Capture the cell that displays the provided text and extract its (x, y) central coordinate. 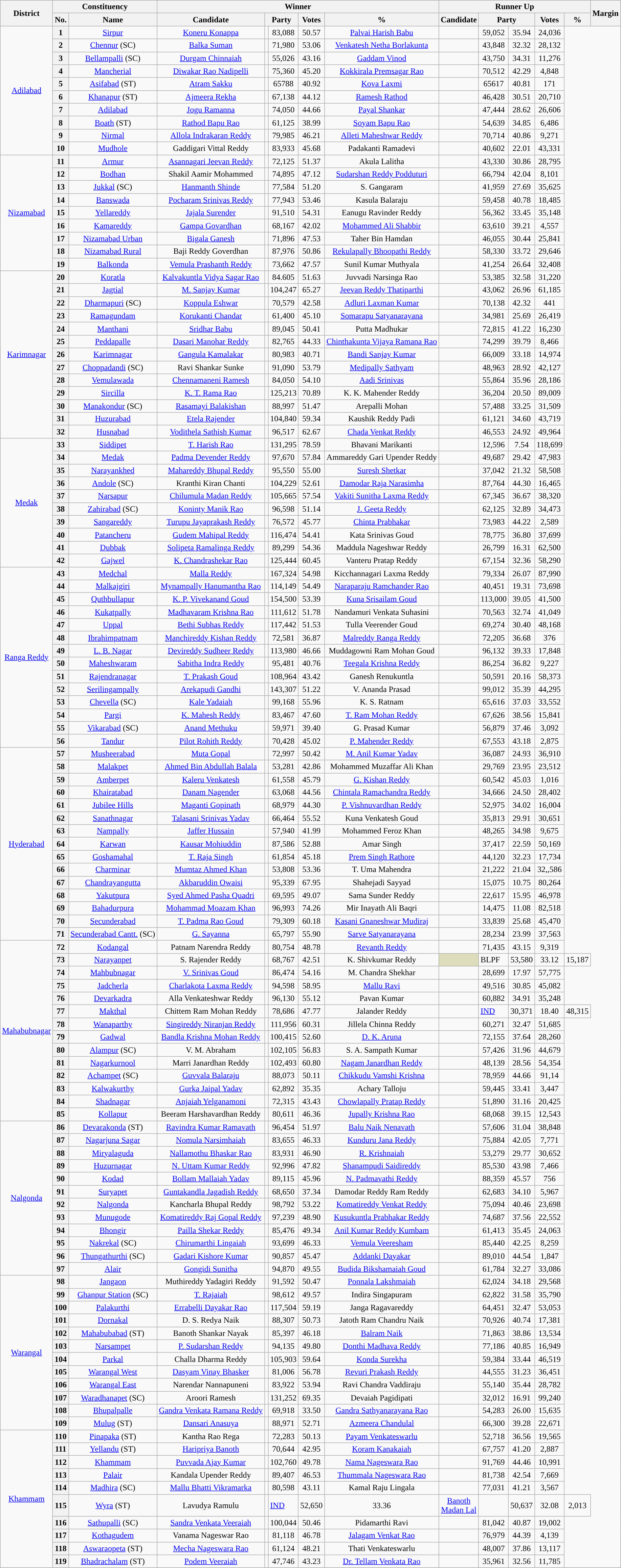
2,875 (550, 741)
Name (113, 20)
28,402 (550, 792)
69,595 (284, 895)
89,010 (493, 1256)
29.77 (522, 1153)
34 (61, 457)
32 (61, 432)
2,887 (550, 1449)
Medchal (113, 574)
Thummala Nageswara Rao (382, 1475)
Guntakandla Jagadish Reddy (211, 1191)
30,652 (550, 1153)
57 (61, 754)
55,864 (493, 380)
48.90 (311, 1217)
Vodithela Sathish Kumar (211, 432)
41.22 (522, 329)
Anil Kumar Reddy Kumbam (382, 1230)
Syed Ahmed Pasha Quadri (211, 895)
Nakrekal (SC) (113, 1243)
Mohammed Ali Shabbir (382, 226)
Kothagudem (113, 1536)
Ganesh Renukuntla (382, 676)
7 (61, 110)
171 (550, 84)
Peddapalle (113, 341)
79,985 (284, 135)
Pidamarthi Ravi (382, 1523)
Mumtaz Ahmed Khan (211, 870)
38.99 (311, 122)
27.69 (522, 187)
Mahabubabad (ST) (113, 1333)
Kausar Mohiuddin (211, 844)
66,300 (493, 1424)
55.96 (311, 702)
57,488 (493, 406)
42.05 (522, 1140)
75,360 (284, 71)
21 (61, 290)
42.86 (311, 766)
Padakanti Ramadevi (382, 148)
26.96 (522, 290)
Kaleru Venkatesh (211, 779)
Devireddy Sudheer Reddy (211, 651)
Choppadandi (SC) (113, 367)
7,466 (550, 1166)
81,118 (284, 1536)
58 (61, 766)
53.36 (311, 870)
73,698 (550, 586)
49.07 (311, 895)
57.54 (311, 496)
76,979 (493, 1536)
105 (61, 1372)
Prem Singh Rathore (382, 857)
V. Ananda Prasad (382, 689)
58,508 (550, 470)
37,417 (493, 844)
91,769 (493, 1462)
Korukanti Chandar (211, 316)
Huzurabad (113, 419)
69,274 (493, 625)
111,956 (284, 1024)
Gaddam Vinod (382, 58)
71,435 (493, 947)
G. Kishan Reddy (382, 779)
8,101 (550, 174)
Bodhan (113, 174)
98,612 (284, 1295)
74,895 (284, 174)
68,650 (284, 1191)
56.83 (311, 1050)
25 (61, 341)
56.78 (311, 1372)
Teegala Krishna Reddy (382, 664)
52.60 (311, 1037)
Jadcherla (113, 986)
41.21 (522, 1488)
Kale Yadaiah (211, 702)
31,220 (550, 277)
Payal Shankar (382, 110)
5,967 (550, 1191)
Gaddigari Vittal Reddy (211, 148)
Chittem Ram Mohan Reddy (211, 1011)
66 (61, 870)
70,926 (493, 1320)
34.91 (522, 999)
441 (550, 303)
45.03 (522, 779)
48,963 (493, 367)
62.67 (311, 432)
Gurka Jaipal Yadav (211, 1089)
29.91 (522, 818)
32.89 (522, 509)
Jupally Krishna Rao (382, 1114)
Ghanpur Station (SC) (113, 1295)
81,042 (493, 1523)
35.39 (522, 689)
1,847 (550, 1256)
78.59 (311, 445)
111 (61, 1449)
Chennamaneni Ramesh (211, 380)
32.23 (522, 857)
Mohammad Moazam Khan (211, 908)
4,139 (550, 1536)
Warangal (26, 1353)
Revanth Reddy (382, 947)
D. S. Redya Naik (211, 1320)
71,863 (493, 1333)
82 (61, 1076)
Thati Venkateswarlu (382, 1548)
28,795 (550, 161)
74,299 (493, 341)
S. Rajender Reddy (211, 960)
36,451 (550, 1372)
1 (61, 32)
61,400 (284, 316)
Achary Talloju (382, 1089)
28,186 (550, 380)
8 (61, 122)
Malkajgiri (113, 586)
65 (61, 857)
M. Chandra Shekhar (382, 972)
96,517 (284, 432)
102,493 (284, 1063)
22.01 (522, 148)
Sunil Kumar Muthyala (382, 264)
118,699 (550, 445)
35.44 (522, 1385)
Vanama Nageswar Rao (211, 1536)
Mahabubnagar (26, 1031)
7.54 (522, 445)
52.88 (311, 844)
Alampur (SC) (113, 1050)
9 (61, 135)
39.05 (522, 599)
103 (61, 1346)
Warangal West (113, 1372)
Adluri Laxman Kumar (382, 303)
Donthi Madhava Reddy (382, 1346)
47,746 (284, 1561)
43.18 (522, 741)
32.74 (522, 612)
87,586 (284, 844)
67,626 (493, 715)
65788 (284, 84)
53,580 (522, 960)
88,359 (493, 1179)
54.41 (311, 535)
Errabelli Dayakar Rao (211, 1307)
Khairatabad (113, 792)
106 (61, 1385)
Mahbubnagar (113, 972)
45.10 (311, 316)
71 (61, 934)
51.97 (311, 1127)
Dharmapuri (SC) (113, 303)
46 (61, 612)
Devarakonda (ST) (113, 1127)
26.07 (522, 574)
Malla Reddy (211, 574)
72,315 (284, 1101)
34.10 (522, 1191)
31.23 (522, 1372)
Kodad (113, 1179)
105,903 (284, 1359)
69.35 (311, 1398)
Nizamabad Rural (113, 251)
20 (61, 277)
57,606 (493, 1127)
32.36 (522, 560)
Aadi Srinivas (382, 380)
85,530 (493, 1166)
114,149 (284, 586)
Medipally Sathyam (382, 367)
Nandamuri Venkata Suhasini (382, 612)
83,088 (284, 32)
38,320 (550, 496)
99 (61, 1295)
Devarkadra (113, 999)
61,854 (284, 857)
Shahejadi Sayyad (382, 882)
167,324 (284, 574)
67 (61, 882)
Suryapet (113, 1191)
40.74 (522, 1320)
Indira Singapuram (382, 1295)
29,769 (493, 766)
Padma Devender Reddy (211, 457)
68,167 (284, 226)
Nomula Narsimhaiah (211, 1140)
118 (61, 1548)
Malreddy Ranga Reddy (382, 638)
70.89 (311, 393)
28.56 (522, 1063)
20,710 (550, 97)
51.20 (311, 187)
16 (61, 226)
107 (61, 1398)
59,384 (493, 1359)
Kicchannagari Laxma Reddy (382, 574)
70,428 (284, 741)
Kalwakurthy (113, 1089)
44.39 (522, 1536)
61,124 (284, 1548)
Alleti Maheshwar Reddy (382, 135)
Dubbak (113, 547)
70 (61, 921)
112 (61, 1462)
Huzurnagar (113, 1166)
47.82 (311, 1166)
Bhavani Marikanti (382, 445)
Constituency (105, 7)
Nirmal (113, 135)
31.16 (522, 1101)
No. (61, 20)
Sircilla (113, 393)
60,271 (493, 1024)
25,841 (550, 239)
42.58 (311, 303)
Soyam Bapu Rao (382, 122)
101 (61, 1320)
55,140 (493, 1385)
77,186 (493, 1346)
67.95 (311, 882)
1,016 (550, 779)
58.95 (311, 986)
44 (61, 586)
17,381 (550, 1320)
59,458 (493, 200)
51.22 (311, 689)
46.18 (311, 1333)
Bethi Subhas Reddy (211, 625)
Pilot Rohith Reddy (211, 741)
Munugode (113, 1217)
43,330 (493, 161)
47.77 (311, 1011)
28,699 (493, 972)
Bhadrachalam (ST) (113, 1561)
23,512 (550, 766)
32,,586 (550, 870)
45.20 (311, 71)
33,839 (493, 921)
35 (61, 470)
58,330 (493, 251)
Revuri Prakash Reddy (382, 1372)
70,512 (493, 71)
T. Ram Mohan Reddy (382, 715)
91,090 (284, 367)
Rajendranagar (113, 676)
41.20 (522, 1449)
47.60 (311, 715)
57,426 (493, 1050)
102,760 (284, 1462)
56,362 (493, 213)
60.31 (311, 1024)
Runner Up (515, 7)
Kollapur (113, 1114)
10 (61, 148)
33.50 (311, 1411)
72,815 (493, 329)
36 (61, 483)
Miryalaguda (113, 1153)
78 (61, 1024)
Rekulapally Bhoopathi Reddy (382, 251)
Manchireddy Kishan Reddy (211, 638)
96,132 (493, 651)
Jubilee Hills (113, 805)
68 (61, 895)
Nizamabad (26, 213)
Haripriya Banoth (211, 1449)
43,062 (493, 290)
R. Krishnaiah (382, 1153)
38.86 (522, 1333)
53.94 (311, 1385)
87,976 (284, 251)
50,591 (493, 676)
44,295 (550, 689)
Jajala Surender (211, 213)
43,750 (493, 58)
46.36 (311, 1114)
80,611 (284, 1114)
Malakpet (113, 766)
53.46 (311, 200)
26.00 (522, 1411)
Secunderabad Cantt. (SC) (113, 934)
54,354 (550, 1063)
60,882 (493, 999)
97 (61, 1269)
Janga Ragavareddy (382, 1307)
34.18 (522, 1282)
Mohammed Muzaffar Ali Khan (382, 766)
49,516 (493, 986)
53,279 (493, 1153)
61,185 (550, 290)
99,240 (550, 1398)
45,082 (550, 986)
Mulug (ST) (113, 1424)
21,222 (493, 870)
74 (61, 972)
49,964 (550, 432)
41,049 (550, 612)
Durgam Chinnaiah (211, 58)
Koratla (113, 277)
Chada Venkat Reddy (382, 432)
40.81 (522, 84)
Ramagundam (113, 316)
4,848 (550, 71)
Kusukuntla Prabhakar Reddy (382, 1217)
96 (61, 1256)
28,132 (550, 45)
77 (61, 1011)
Hyderabad (26, 844)
49,687 (493, 457)
33.44 (522, 1359)
32.08 (550, 1505)
21.04 (522, 870)
15.95 (522, 895)
P. Sudarshan Reddy (211, 1346)
60.18 (311, 921)
53 (61, 702)
80,598 (284, 1488)
45.79 (311, 779)
Bollam Mallaiah Yadav (211, 1179)
Alair (113, 1269)
24,036 (550, 32)
49.80 (311, 1346)
Dr. Tellam Venkata Rao (382, 1561)
104,840 (284, 419)
61 (61, 805)
Kata Srinivas Goud (382, 535)
11,785 (550, 1561)
26.64 (522, 264)
Kamareddy (113, 226)
27 (61, 367)
Yakutpura (113, 895)
34.60 (522, 419)
Sarve Satyanarayana (382, 934)
Koninty Manik Rao (211, 509)
Aroori Ramesh (211, 1398)
53.06 (311, 45)
Pinapaka (ST) (113, 1436)
V. Srinivas Goud (211, 972)
12,543 (550, 1114)
47.57 (311, 264)
Balram Naik (382, 1333)
35,625 (550, 187)
37.86 (522, 1548)
96,993 (284, 908)
16,230 (550, 329)
9,319 (550, 947)
Chandrayangutta (113, 882)
72,581 (284, 638)
Balkonda (113, 264)
81 (61, 1063)
34,981 (493, 316)
Bandla Krishna Mohan Reddy (211, 1037)
37,042 (493, 470)
89,045 (284, 329)
Sanathnagar (113, 818)
47 (61, 625)
52,650 (311, 1505)
6 (61, 97)
Jangaon (113, 1282)
3 (61, 58)
40.92 (311, 84)
96,454 (284, 1127)
119 (61, 1561)
74.26 (311, 908)
17,734 (550, 857)
116,474 (284, 535)
Muddagowni Ram Mohan Goud (382, 651)
78,959 (493, 1076)
91 (61, 1191)
Kunduru Jana Reddy (382, 1140)
46.78 (311, 1536)
Wanaparthy (113, 1024)
Nizamabad Urban (113, 239)
Kasula Balaraju (382, 200)
Putta Madhukar (382, 329)
53,281 (284, 766)
30.86 (522, 161)
34,666 (493, 792)
Waradhanapet (SC) (113, 1398)
55,026 (284, 58)
Ahmed Bin Abdullah Balala (211, 766)
50.41 (311, 329)
19.31 (522, 586)
51.37 (311, 161)
T. Padma Rao Goud (211, 921)
62,892 (284, 1089)
154,500 (284, 599)
Bellampalli (SC) (113, 58)
Banoth Madan Lal (459, 1505)
48.21 (311, 1548)
Alla Venkateshwar Reddy (211, 999)
Yellandu (ST) (113, 1449)
45,470 (550, 921)
52,718 (493, 1436)
17,848 (550, 651)
62,683 (493, 1191)
28,234 (493, 934)
76,572 (284, 522)
23,698 (550, 1205)
Akbaruddin Owaisi (211, 882)
Azmeera Chandulal (382, 1424)
54.10 (311, 380)
Vanteru Pratap Reddy (382, 560)
85,476 (284, 1230)
Narayanpet (113, 960)
51,685 (550, 1024)
93 (61, 1217)
Ponnala Lakshmaiah (382, 1282)
22,552 (550, 1217)
K. P. Vivekanand Goud (211, 599)
53.39 (311, 599)
88,971 (284, 1424)
D. K. Aruna (382, 1037)
84,050 (284, 380)
94,870 (284, 1269)
Chevella (SC) (113, 702)
28 (61, 380)
67,138 (284, 97)
50,169 (550, 844)
Narayankhed (113, 470)
V. M. Abraham (211, 1050)
33.18 (522, 354)
46,055 (493, 239)
42.32 (522, 303)
117,504 (284, 1307)
79,309 (284, 921)
Jillela Chinna Reddy (382, 1024)
Allola Indrakaran Reddy (211, 135)
Mynampally Hanumantha Rao (211, 586)
33,552 (550, 702)
37.03 (522, 702)
90,857 (284, 1256)
Jalander Reddy (382, 1011)
44,555 (493, 1372)
100,415 (284, 1037)
40.78 (522, 200)
Dasyam Vinay Bhasker (211, 1372)
94,598 (284, 986)
Sridhar Babu (211, 329)
52.61 (311, 483)
68,767 (284, 960)
18.40 (550, 1011)
88,307 (284, 1320)
16,465 (550, 483)
53,385 (493, 277)
19 (61, 264)
Guvvala Balaraju (211, 1076)
110 (61, 1436)
96,130 (284, 999)
78,775 (493, 535)
67,154 (493, 560)
36.56 (522, 1436)
55.00 (311, 470)
37.64 (522, 1037)
59 (61, 779)
35.45 (522, 1230)
25.69 (522, 316)
77,031 (493, 1488)
Akula Lalitha (382, 161)
92 (61, 1205)
131,252 (284, 1398)
3,567 (550, 1488)
9,227 (550, 664)
376 (550, 638)
Arepalli Mohan (382, 406)
T. Uma Mahendra (382, 870)
89 (61, 1166)
68,979 (284, 805)
Patancheru (113, 535)
105,665 (284, 496)
Vemula Veeresham (382, 1243)
83 (61, 1089)
Siddipet (113, 445)
Danam Nagender (211, 792)
61,413 (493, 1230)
22 (61, 303)
66,009 (493, 354)
66,464 (284, 818)
Sathupalli (SC) (113, 1523)
Kuna Srisailam Goud (382, 599)
Addanki Dayakar (382, 1256)
41,254 (493, 264)
Palair (113, 1475)
43.43 (311, 1101)
77,584 (284, 187)
60.45 (311, 560)
30.85 (522, 986)
43,848 (493, 45)
Yellareddy (113, 213)
N. Uttam Kumar Reddy (211, 1166)
44.46 (522, 1462)
Vikarabad (SC) (113, 728)
Mecha Nageswara Rao (211, 1548)
37.34 (311, 1191)
28,782 (550, 1385)
102 (61, 1333)
55.52 (311, 818)
48,007 (493, 1548)
44,120 (493, 857)
63,610 (493, 226)
36.82 (522, 664)
Dansari Anasuya (211, 1424)
11.08 (522, 908)
23 (61, 316)
Vemulawada (113, 380)
82,765 (284, 341)
80,983 (284, 354)
54 (61, 715)
32.27 (522, 1269)
90 (61, 1179)
50.46 (311, 1523)
125,444 (284, 560)
Armur (113, 161)
42.02 (311, 226)
104,229 (284, 483)
125,213 (284, 393)
45.47 (311, 1256)
Somarapu Satyanarayana (382, 316)
86,254 (493, 664)
97,670 (284, 457)
44.54 (522, 1256)
Muthireddy Yadagiri Reddy (211, 1282)
36.67 (522, 496)
104,247 (284, 290)
72,155 (493, 1037)
Tandur (113, 741)
48 (61, 638)
Chintala Ramachandra Reddy (382, 792)
14,974 (550, 354)
84.605 (284, 277)
36,087 (493, 754)
Tulla Veerender Goud (382, 625)
Gadwal (113, 1037)
39.28 (522, 1424)
61,125 (284, 122)
31.04 (522, 1127)
40,602 (493, 148)
14,475 (493, 908)
Solipeta Ramalinga Reddy (211, 547)
43,719 (550, 419)
23.95 (522, 766)
S. Gangaram (382, 187)
73 (61, 960)
31,509 (550, 406)
Gudem Mahipal Reddy (211, 535)
BLPF (493, 960)
Sama Sunder Reddy (382, 895)
Puvvada Ajay Kumar (211, 1462)
111,612 (284, 612)
50.13 (311, 1436)
59.34 (311, 419)
T. Rajaiah (211, 1295)
57.84 (311, 457)
Madhira (SC) (113, 1488)
81,006 (284, 1372)
51.78 (311, 612)
116 (61, 1523)
24,063 (550, 1230)
47,444 (493, 110)
102,105 (284, 1050)
Venkatesh Netha Borlakunta (382, 45)
88,073 (284, 1076)
9,271 (550, 135)
11 (61, 161)
42.95 (311, 1449)
30 (61, 406)
Gandra Venkata Ramana Reddy (211, 1411)
Boath (ST) (113, 122)
91,510 (284, 213)
29,568 (550, 1282)
35.96 (522, 380)
Goshamahal (113, 857)
51.14 (311, 509)
51.63 (311, 277)
K. S. Ratnam (382, 702)
Makthal (113, 1011)
32,408 (550, 264)
68,068 (493, 1114)
23.99 (522, 934)
40,451 (493, 586)
2,013 (577, 1505)
54.16 (311, 972)
Mohammed Feroz Khan (382, 831)
52,975 (493, 805)
36.80 (522, 535)
K. Shivkumar Reddy (382, 960)
22.59 (522, 844)
60 (61, 792)
83,467 (284, 715)
Koneru Konappa (211, 32)
Damodar Raja Narasimha (382, 483)
Mir Inayath Ali Baqri (382, 908)
35,961 (493, 1561)
40.71 (311, 354)
50.42 (311, 754)
26,419 (550, 316)
Kokkirala Premsagar Rao (382, 71)
33.12 (550, 960)
37.46 (522, 728)
Ibrahimpatnam (113, 638)
61,558 (284, 779)
48.78 (311, 947)
14 (61, 200)
Nagarkurnool (113, 1063)
15,635 (550, 1411)
143,307 (284, 689)
Musheerabad (113, 754)
P. Mahender Reddy (382, 741)
4,557 (550, 226)
Nagarjuna Sagar (113, 1140)
T. Harish Rao (211, 445)
Challa Dharma Reddy (211, 1359)
32.56 (522, 1561)
8,466 (550, 341)
Palakurthi (113, 1307)
Jukkal (SC) (113, 187)
16.91 (522, 1398)
Dornakal (113, 1320)
45.68 (311, 148)
36,204 (493, 393)
Koppula Eshwar (211, 303)
43.15 (522, 947)
30.40 (522, 625)
Kranthi Kiran Chanti (211, 483)
45.18 (311, 857)
95,550 (284, 470)
District (26, 13)
54.49 (311, 586)
33.36 (382, 1505)
47.53 (311, 239)
10,991 (550, 1462)
62,125 (493, 509)
Sudarshan Reddy Podduturi (382, 174)
29.42 (522, 457)
17.97 (522, 972)
Gangula Kamalakar (211, 354)
30.44 (522, 239)
Lavudya Ramulu (211, 1505)
35,790 (550, 1295)
50.57 (311, 32)
38.56 (522, 715)
46.90 (311, 1153)
41 (61, 547)
43.11 (311, 1488)
53.79 (311, 367)
Banswada (113, 200)
87 (61, 1140)
Damodar Reddy Ram Reddy (382, 1191)
Gongidi Sunitha (211, 1269)
Balka Suman (211, 45)
Vemula Prashanth Reddy (211, 264)
45 (61, 599)
29,646 (550, 251)
46,428 (493, 97)
K. K. Mahender Reddy (382, 393)
4 (61, 71)
73,662 (284, 264)
114 (61, 1488)
Gandra Sathyanarayana Rao (382, 1411)
36.87 (311, 638)
13,117 (550, 1548)
28.92 (522, 367)
L. B. Nagar (113, 651)
65.27 (311, 290)
N. Padmavathi Reddy (382, 1179)
21.32 (522, 470)
Kandala Upender Reddy (211, 1475)
Kaushik Reddy Padi (382, 419)
Amar Singh (382, 844)
70,138 (493, 303)
55.12 (311, 999)
Narsapur (113, 496)
131,295 (284, 445)
46.21 (311, 135)
71,980 (284, 45)
Patnam Narendra Reddy (211, 947)
Pocharam Srinivas Reddy (211, 200)
Etela Rajender (211, 419)
S. A. Sampath Kumar (382, 1050)
Konda Surekha (382, 1359)
49.34 (311, 1230)
39.79 (522, 341)
T. Prakash Goud (211, 676)
100,044 (284, 1523)
Ramesh Rathod (382, 97)
Diwakar Rao Nadipelli (211, 71)
80,264 (550, 882)
Anjaiah Yelganamoni (211, 1101)
45.96 (311, 1179)
30,371 (522, 1011)
38,848 (550, 1127)
63 (61, 831)
70,714 (493, 135)
63,068 (284, 792)
67,757 (493, 1449)
40.76 (311, 664)
60,542 (493, 779)
Jatoth Ram Chandru Naik (382, 1320)
Jagtial (113, 290)
Chowlapally Pratap Reddy (382, 1101)
Kasani Gnaneshwar Mudiraj (382, 921)
117 (61, 1536)
46,978 (550, 895)
Maddula Nageshwar Reddy (382, 547)
73,983 (493, 522)
44.22 (522, 522)
52.71 (311, 1424)
30.51 (522, 97)
G. Sayanna (211, 934)
17 (61, 239)
J. Geeta Reddy (382, 509)
Gajwel (113, 560)
72,125 (284, 161)
89,299 (284, 547)
Hanmanth Shinde (211, 187)
85 (61, 1114)
109 (61, 1424)
Arekapudi Gandhi (211, 689)
40.85 (522, 1346)
36,910 (550, 754)
108 (61, 1411)
Serilingampally (113, 689)
22,617 (493, 895)
Komatireddy Venkat Reddy (382, 1205)
Nallamothu Bhaskar Rao (211, 1153)
Asifabad (ST) (113, 84)
24.93 (522, 754)
32.58 (522, 277)
39 (61, 522)
Chinthakunta Vijaya Ramana Rao (382, 341)
74,687 (493, 1217)
Secunderabad (113, 921)
113 (61, 1475)
756 (550, 1179)
Pargi (113, 715)
24.92 (522, 432)
99,168 (284, 702)
38 (61, 509)
83,922 (284, 1385)
11,276 (550, 58)
Sandra Venkata Veeraiah (211, 1523)
Shadnagar (113, 1101)
50.11 (311, 1076)
Mallu Ravi (382, 986)
K. Mahesh Reddy (211, 715)
33,086 (550, 1269)
33.45 (522, 213)
Atram Sakku (211, 84)
45.57 (522, 1179)
Jogu Ramanna (211, 110)
47,983 (550, 457)
Ravi Shankar Sunke (211, 367)
7,771 (550, 1140)
Narsampet (113, 1346)
53.22 (311, 1205)
78,686 (284, 1011)
48,139 (493, 1063)
44.56 (311, 792)
Anand Methuku (211, 728)
Naraparaju Ramchander Rao (382, 586)
43.42 (311, 676)
41.99 (311, 831)
44.12 (311, 97)
Kancharla Bhupal Reddy (211, 1205)
Jaffer Hussain (211, 831)
89,009 (550, 393)
16,004 (550, 805)
60.80 (311, 1063)
113,000 (493, 599)
Shanampudi Saidireddy (382, 1166)
67,553 (493, 741)
41,959 (493, 187)
55.90 (311, 934)
Wyra (ST) (113, 1505)
45.77 (311, 522)
57,940 (284, 831)
39.15 (522, 1114)
Sabitha Indra Reddy (211, 664)
94,135 (284, 1346)
Mallu Bhatti Vikramarka (211, 1488)
Charminar (113, 870)
Komatireddy Raj Gopal Reddy (211, 1217)
31.58 (522, 1295)
75,884 (493, 1140)
77,943 (284, 200)
Juvvadi Narsinga Rao (382, 277)
54,639 (493, 122)
43.16 (311, 58)
Charlakota Laxma Reddy (211, 986)
42.54 (522, 1475)
Ranga Reddy (26, 657)
Margin (605, 13)
40.46 (522, 1205)
Ajmeera Rekha (211, 97)
86 (61, 1127)
46.66 (311, 651)
Eanugu Ravinder Reddy (382, 213)
Maheshwaram (113, 664)
66,794 (493, 174)
Sangareddy (113, 522)
Thungathurthi (SC) (113, 1256)
53,808 (284, 870)
34.02 (522, 805)
87,990 (550, 574)
26 (61, 354)
9,675 (550, 831)
19,002 (550, 1523)
88,997 (284, 406)
20.50 (522, 393)
43 (61, 574)
104 (61, 1359)
61,121 (493, 419)
16,949 (550, 1346)
Rathod Bapu Rao (211, 122)
83,655 (284, 1140)
42.25 (522, 1243)
34,473 (550, 509)
83,933 (284, 148)
39.21 (522, 226)
70,563 (493, 612)
28.62 (522, 110)
28,260 (550, 1037)
Mancherial (113, 71)
Devaiah Pagidipati (382, 1398)
Ravi Chandra Vaddiraju (382, 1385)
89,407 (284, 1475)
24.50 (522, 792)
15,187 (577, 960)
65,797 (284, 934)
Zahirabad (SC) (113, 509)
48,168 (550, 625)
67,345 (493, 496)
35.94 (522, 32)
Gampa Govardhan (211, 226)
88 (61, 1153)
16.31 (522, 547)
25.68 (522, 921)
Khanapur (ST) (113, 97)
62,024 (493, 1282)
85,397 (284, 1333)
Husnabad (113, 432)
57,775 (550, 972)
50.73 (311, 1320)
Mudhole (113, 148)
Vakiti Sunitha Laxma Reddy (382, 496)
18,485 (550, 200)
Singireddy Niranjan Reddy (211, 1024)
42.29 (522, 71)
Turupu Jayaprakash Reddy (211, 522)
40.86 (522, 135)
69 (61, 908)
P. Vishnuvardhan Reddy (382, 805)
Dasari Manohar Reddy (211, 341)
84 (61, 1101)
K. T. Rama Rao (211, 393)
87,764 (493, 483)
37,563 (550, 934)
Budida Bikshamaiah Goud (382, 1269)
Chirumarthi Lingaiah (211, 1243)
Warangal East (113, 1385)
Muta Gopal (211, 754)
86,474 (284, 972)
56 (61, 741)
Parkal (113, 1359)
Bandi Sanjay Kumar (382, 354)
62,500 (550, 547)
20.16 (522, 676)
51,890 (493, 1101)
50,637 (522, 1505)
Bhongir (113, 1230)
96,598 (284, 509)
Jeevan Reddy Thatiparthi (382, 290)
97,239 (284, 1217)
42,127 (550, 367)
33.72 (522, 251)
Kukatpally (113, 612)
95,481 (284, 664)
26,799 (493, 547)
15 (61, 213)
19,565 (550, 1436)
G. Prasad Kumar (382, 728)
Balu Naik Nenavath (382, 1127)
6,486 (550, 122)
5 (61, 84)
Marri Janardhan Reddy (211, 1063)
47.12 (311, 174)
Nama Nageswara Rao (382, 1462)
13 (61, 187)
54.31 (311, 213)
50 (61, 664)
81,738 (493, 1475)
Nagam Janardhan Reddy (382, 1063)
Kuna Venkatesh Goud (382, 818)
75 (61, 986)
Kalvakuntla Vidya Sagar Rao (211, 277)
89,115 (284, 1179)
92,996 (284, 1166)
Kamal Raju Lingala (382, 1488)
54.36 (311, 547)
98,792 (284, 1205)
43.98 (522, 1166)
3,447 (550, 1089)
Talasani Srinivas Yadav (211, 818)
Nampally (113, 831)
33 (61, 445)
Mahareddy Bhupal Reddy (211, 470)
80 (61, 1050)
48,315 (577, 1011)
74,050 (284, 110)
36.68 (522, 638)
117,442 (284, 625)
30,651 (550, 818)
113,980 (284, 651)
50.47 (311, 1282)
37,699 (550, 535)
32.32 (522, 45)
42.51 (311, 960)
Andole (SC) (113, 483)
65617 (493, 84)
59,052 (493, 32)
40 (61, 535)
43,331 (550, 148)
Ravindra Kumar Ramavath (211, 1127)
3,092 (550, 728)
12 (61, 174)
108,964 (284, 676)
41,500 (550, 599)
Aswaraopeta (ST) (113, 1548)
34.98 (522, 831)
Bahadurpura (113, 908)
Pailla Shekar Reddy (211, 1230)
35.35 (311, 1089)
Suresh Shetkar (382, 470)
115 (61, 1505)
64 (61, 844)
56,879 (493, 728)
12,596 (493, 445)
69,918 (284, 1411)
54,283 (493, 1411)
Maganti Gopinath (211, 805)
20,425 (550, 1101)
33.25 (522, 406)
82,518 (550, 908)
64,451 (493, 1307)
71,896 (284, 239)
Uppal (113, 625)
Achampet (SC) (113, 1076)
39.33 (522, 651)
52 (61, 689)
40.87 (522, 1523)
53,053 (550, 1307)
100 (61, 1307)
44,679 (550, 1050)
Gadari Kishore Kumar (211, 1256)
35,813 (493, 818)
Kantha Rao Rega (211, 1436)
80,754 (284, 947)
75,094 (493, 1205)
Palvai Harish Babu (382, 32)
59.19 (311, 1307)
51 (61, 676)
2,589 (550, 522)
Koram Kanakaiah (382, 1449)
95 (61, 1243)
79,334 (493, 574)
37 (61, 496)
94 (61, 1230)
91,14 (550, 1076)
Quthbullapur (113, 599)
31.96 (522, 1050)
Banoth Shankar Nayak (211, 1333)
Asannagari Jeevan Reddy (211, 161)
Manthani (113, 329)
M. Sanjay Kumar (211, 290)
59.64 (311, 1359)
42 (61, 560)
44.33 (311, 341)
15,075 (493, 882)
58,373 (550, 676)
49 (61, 651)
31 (61, 419)
49.78 (311, 1462)
Taher Bin Hamdan (382, 239)
7,669 (550, 1475)
Payam Venkateswarlu (382, 1436)
50.86 (311, 251)
29 (61, 393)
Amberpet (113, 779)
Jalagam Venkat Rao (382, 1536)
58,290 (550, 560)
46.53 (311, 1475)
35,148 (550, 213)
39.40 (311, 728)
72,283 (284, 1436)
2 (61, 45)
49.57 (311, 1295)
70,579 (284, 303)
55 (61, 728)
85,440 (493, 1243)
59,971 (284, 728)
Rasamayi Balakishan (211, 406)
35,248 (550, 999)
72 (61, 947)
Bhupalpalle (113, 1411)
Kodangal (113, 947)
Winner (298, 7)
42.04 (522, 174)
Pavan Kumar (382, 999)
Sirpur (113, 32)
24 (61, 329)
91,592 (284, 1282)
18 (61, 251)
37.56 (522, 1217)
K. Chandrashekar Rao (211, 560)
Shakil Aamir Mohammed (211, 174)
65,616 (493, 702)
Chilumula Madan Reddy (211, 496)
15,841 (550, 715)
Madhavaram Krishna Rao (211, 612)
45.02 (311, 741)
95,339 (284, 882)
33.41 (522, 1089)
Narendar Nannapuneni (211, 1385)
Chinta Prabhakar (382, 522)
22,671 (550, 1424)
98 (61, 1282)
49.55 (311, 1269)
83,931 (284, 1153)
62,822 (493, 1295)
10.75 (522, 882)
Chikkudu Vamshi Krishna (382, 1076)
61,784 (493, 1269)
Beeram Harshavardhan Reddy (211, 1114)
76 (61, 999)
93,699 (284, 1243)
46,519 (550, 1359)
72,205 (493, 638)
54.98 (311, 574)
8,259 (550, 1243)
Manakondur (SC) (113, 406)
79 (61, 1037)
34.31 (522, 58)
Podem Veeraiah (211, 1561)
Bigala Ganesh (211, 239)
48,265 (493, 831)
51.53 (311, 625)
59,445 (493, 1089)
26,606 (550, 110)
Karwan (113, 844)
Chennur (SC) (113, 45)
46,553 (493, 432)
70,644 (284, 1449)
34.85 (522, 122)
62 (61, 818)
51.47 (311, 406)
T. Raja Singh (211, 857)
Baji Reddy Goverdhan (211, 251)
M. Anil Kumar Yadav (382, 754)
Ammareddy Gari Upender Reddy (382, 457)
72,997 (284, 754)
43.23 (311, 1561)
32,012 (493, 1398)
99,012 (493, 689)
13,534 (550, 1333)
Kova Laxmi (382, 84)
